Extract the [x, y] coordinate from the center of the cell holding the provided text.  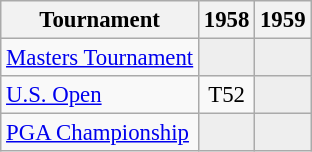
1959 [283, 20]
U.S. Open [100, 95]
T52 [227, 95]
Masters Tournament [100, 58]
1958 [227, 20]
Tournament [100, 20]
PGA Championship [100, 133]
